Return (X, Y) of the center of cell containing provided text 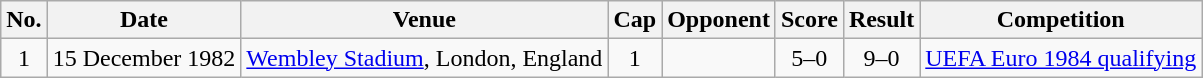
Result (881, 20)
No. (24, 20)
Cap (635, 20)
9–0 (881, 58)
UEFA Euro 1984 qualifying (1061, 58)
Competition (1061, 20)
Score (809, 20)
Venue (424, 20)
15 December 1982 (144, 58)
Wembley Stadium, London, England (424, 58)
Opponent (719, 20)
5–0 (809, 58)
Date (144, 20)
